Find where the given text appears and provide that cell's center as [X, Y] coordinate. 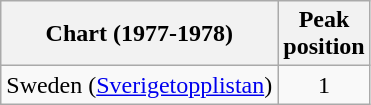
1 [324, 85]
Sweden (Sverigetopplistan) [140, 85]
Chart (1977-1978) [140, 34]
Peakposition [324, 34]
